Output the [X, Y] coordinate of the center of the cell containing the given text.  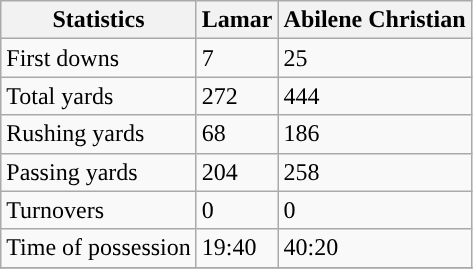
Total yards [99, 96]
Abilene Christian [374, 20]
Turnovers [99, 210]
258 [374, 172]
204 [237, 172]
Lamar [237, 20]
Rushing yards [99, 134]
Statistics [99, 20]
186 [374, 134]
40:20 [374, 248]
19:40 [237, 248]
7 [237, 58]
68 [237, 134]
272 [237, 96]
Time of possession [99, 248]
Passing yards [99, 172]
First downs [99, 58]
25 [374, 58]
444 [374, 96]
